Determine the [x, y] coordinate at the center of the cell enclosing the given text.  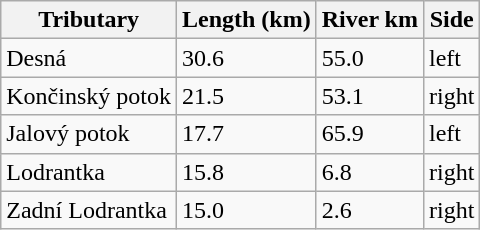
6.8 [370, 172]
17.7 [246, 134]
Side [451, 20]
21.5 [246, 96]
2.6 [370, 210]
Tributary [89, 20]
River km [370, 20]
Jalový potok [89, 134]
Length (km) [246, 20]
53.1 [370, 96]
30.6 [246, 58]
55.0 [370, 58]
Desná [89, 58]
Zadní Lodrantka [89, 210]
Lodrantka [89, 172]
Končinský potok [89, 96]
65.9 [370, 134]
15.8 [246, 172]
15.0 [246, 210]
